Locate the cell with the specified text and output its [X, Y] center coordinate. 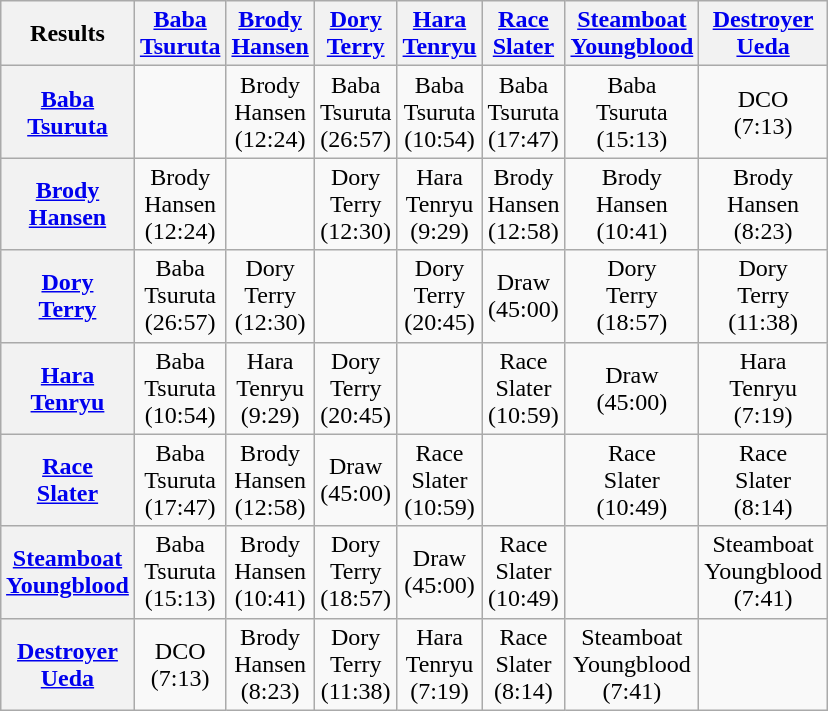
Results [68, 34]
